Scan for the cell matching the given text and deliver its (x, y) coordinate at center. 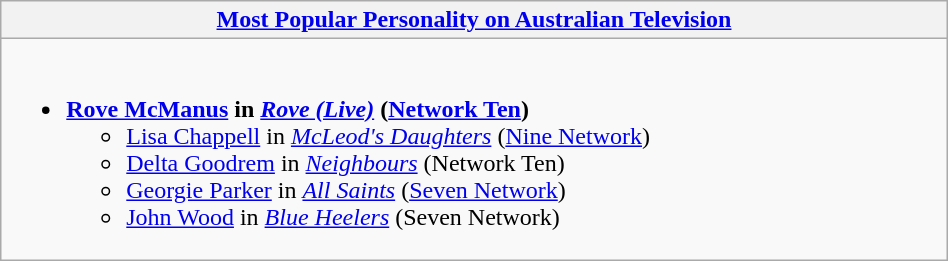
Most Popular Personality on Australian Television (474, 20)
